For the text-containing cell, return its midpoint in [X, Y] coordinate format. 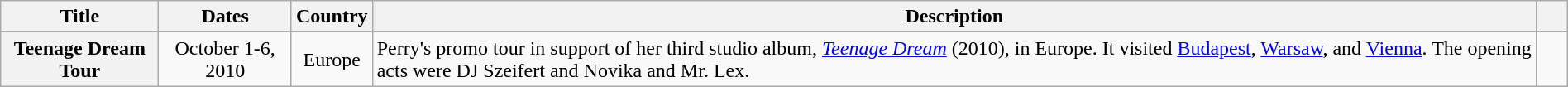
Description [954, 17]
Europe [332, 60]
Title [79, 17]
October 1-6, 2010 [225, 60]
Country [332, 17]
Dates [225, 17]
Teenage Dream Tour [79, 60]
